Determine the (X, Y) coordinate at the center of the cell enclosing the given text.  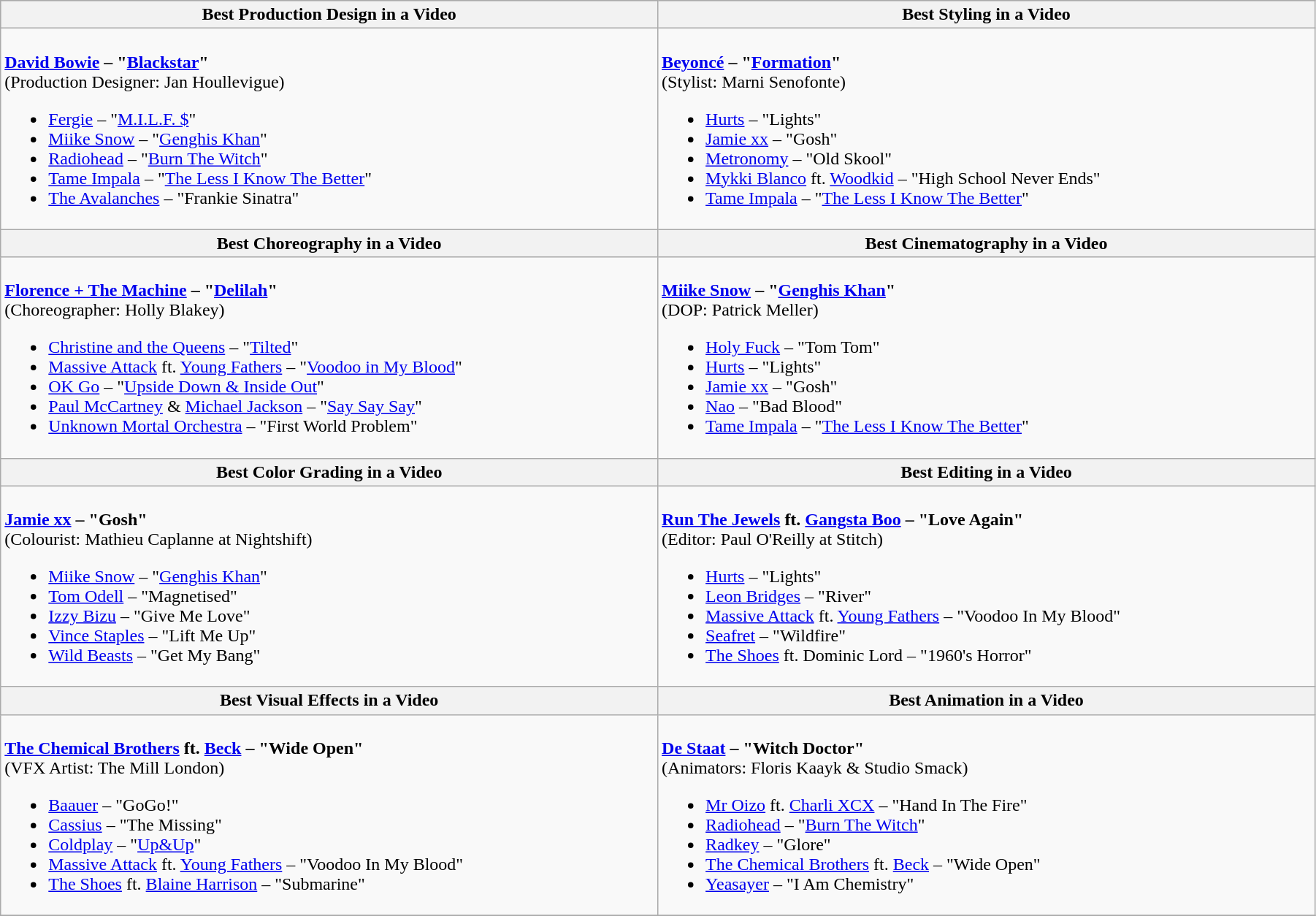
Best Editing in a Video (987, 472)
Best Styling in a Video (987, 15)
Best Color Grading in a Video (329, 472)
Best Cinematography in a Video (987, 243)
Best Animation in a Video (987, 701)
Best Choreography in a Video (329, 243)
Best Production Design in a Video (329, 15)
Best Visual Effects in a Video (329, 701)
